Detect which cell encompasses the target text, then output its (x, y) center coordinate. 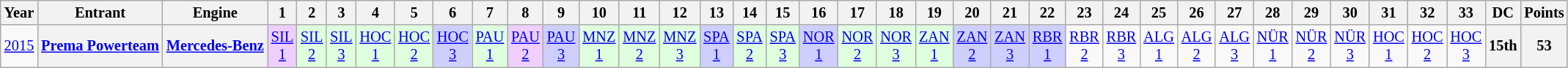
7 (490, 12)
DC (1503, 12)
32 (1427, 12)
14 (750, 12)
SPA3 (783, 46)
15th (1503, 46)
15 (783, 12)
PAU2 (525, 46)
MNZ2 (640, 46)
17 (858, 12)
12 (679, 12)
RBR3 (1121, 46)
13 (716, 12)
23 (1084, 12)
Engine (216, 12)
ZAN3 (1010, 46)
ZAN2 (972, 46)
4 (375, 12)
NÜR3 (1349, 46)
21 (1010, 12)
Entrant (100, 12)
NOR2 (858, 46)
SIL3 (341, 46)
3 (341, 12)
24 (1121, 12)
SPA2 (750, 46)
18 (896, 12)
2 (312, 12)
20 (972, 12)
ALG2 (1197, 46)
33 (1465, 12)
Prema Powerteam (100, 46)
Mercedes-Benz (216, 46)
26 (1197, 12)
22 (1047, 12)
25 (1159, 12)
5 (414, 12)
2015 (19, 46)
MNZ3 (679, 46)
28 (1273, 12)
1 (282, 12)
SIL2 (312, 46)
ZAN1 (934, 46)
NÜR1 (1273, 46)
PAU1 (490, 46)
PAU3 (562, 46)
11 (640, 12)
53 (1544, 46)
SIL1 (282, 46)
NOR1 (818, 46)
Points (1544, 12)
ALG1 (1159, 46)
RBR1 (1047, 46)
30 (1349, 12)
Year (19, 12)
RBR2 (1084, 46)
16 (818, 12)
9 (562, 12)
NOR3 (896, 46)
29 (1311, 12)
31 (1389, 12)
MNZ1 (598, 46)
10 (598, 12)
6 (453, 12)
NÜR2 (1311, 46)
19 (934, 12)
27 (1234, 12)
8 (525, 12)
ALG3 (1234, 46)
SPA1 (716, 46)
